Find where the given text appears and provide that cell's center as (x, y) coordinate. 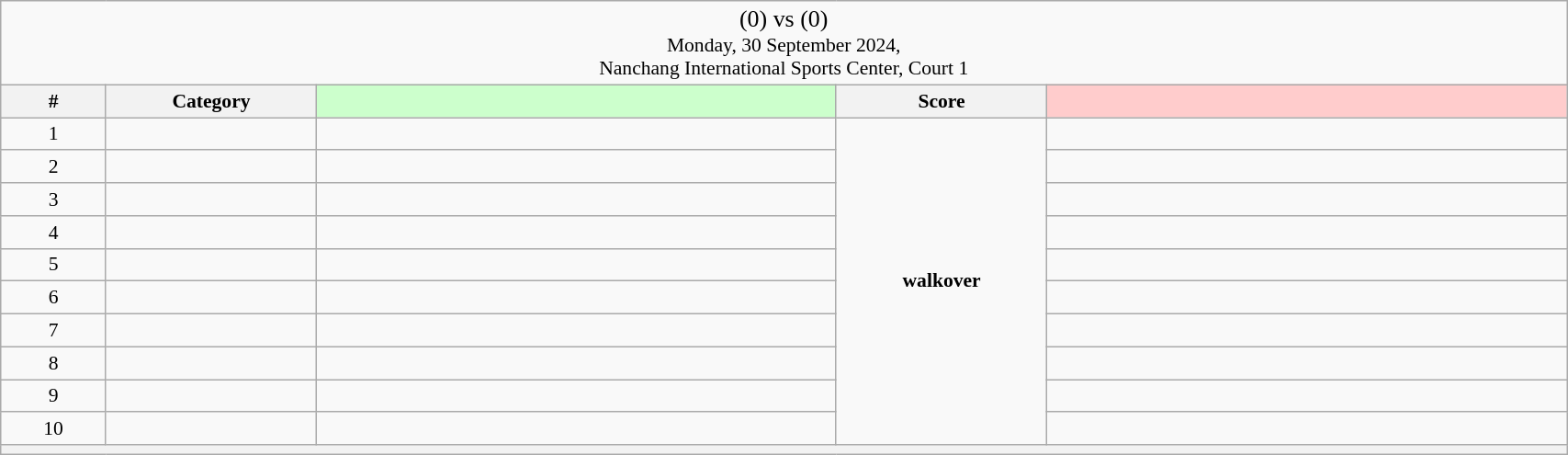
8 (53, 363)
(0) vs (0)Monday, 30 September 2024, Nanchang International Sports Center, Court 1 (784, 42)
5 (53, 265)
# (53, 101)
9 (53, 396)
10 (53, 429)
walkover (941, 281)
4 (53, 233)
6 (53, 298)
7 (53, 331)
2 (53, 167)
Category (211, 101)
1 (53, 134)
Score (941, 101)
3 (53, 199)
